Detect which cell encompasses the target text, then output its [x, y] center coordinate. 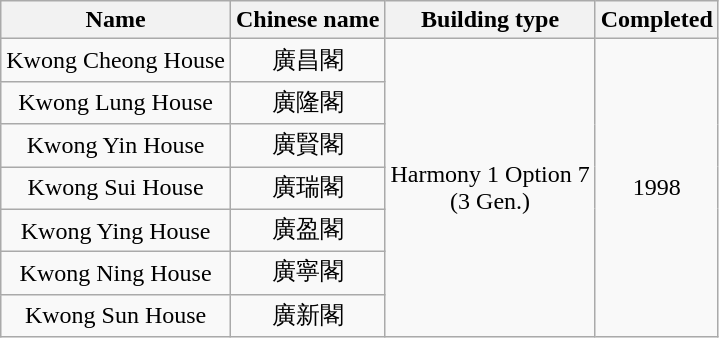
Kwong Ying House [116, 230]
Kwong Sui House [116, 188]
Harmony 1 Option 7(3 Gen.) [490, 188]
廣寧閣 [307, 274]
廣隆閣 [307, 102]
廣賢閣 [307, 146]
Kwong Lung House [116, 102]
Kwong Cheong House [116, 60]
Kwong Ning House [116, 274]
廣盈閣 [307, 230]
Chinese name [307, 20]
廣昌閣 [307, 60]
Kwong Sun House [116, 316]
廣瑞閣 [307, 188]
Name [116, 20]
Completed [656, 20]
廣新閣 [307, 316]
Building type [490, 20]
1998 [656, 188]
Kwong Yin House [116, 146]
